Detect which cell encompasses the target text, then output its [X, Y] center coordinate. 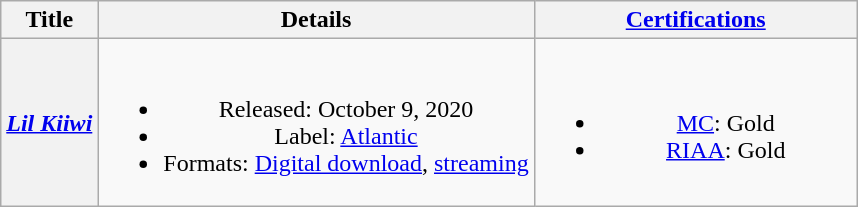
MC: GoldRIAA: Gold [696, 122]
Title [50, 20]
Lil Kiiwi [50, 122]
Details [316, 20]
Released: October 9, 2020Label: AtlanticFormats: Digital download, streaming [316, 122]
Certifications [696, 20]
